Extract the [x, y] coordinate from the center of the cell holding the provided text.  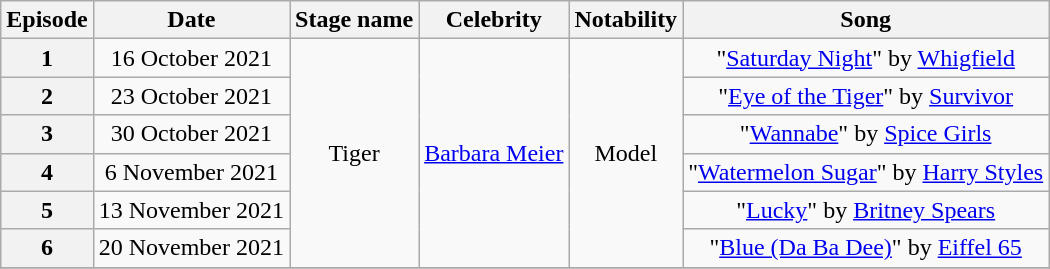
30 October 2021 [191, 134]
Stage name [354, 20]
5 [47, 210]
23 October 2021 [191, 96]
"Blue (Da Ba Dee)" by Eiffel 65 [866, 248]
16 October 2021 [191, 58]
Tiger [354, 153]
Notability [626, 20]
"Wannabe" by Spice Girls [866, 134]
Celebrity [494, 20]
Barbara Meier [494, 153]
6 November 2021 [191, 172]
Song [866, 20]
1 [47, 58]
20 November 2021 [191, 248]
Model [626, 153]
2 [47, 96]
"Eye of the Tiger" by Survivor [866, 96]
4 [47, 172]
3 [47, 134]
Episode [47, 20]
13 November 2021 [191, 210]
"Saturday Night" by Whigfield [866, 58]
Date [191, 20]
"Watermelon Sugar" by Harry Styles [866, 172]
6 [47, 248]
"Lucky" by Britney Spears [866, 210]
